Capture the cell that displays the provided text and extract its [X, Y] central coordinate. 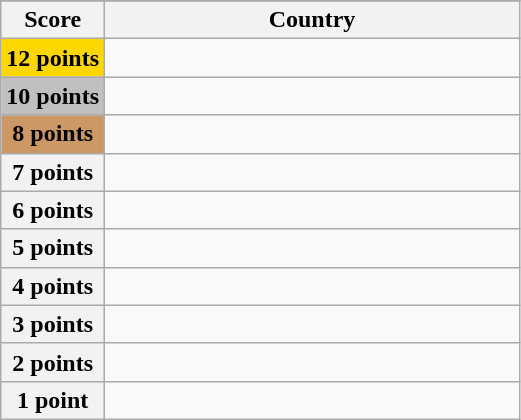
5 points [53, 248]
12 points [53, 58]
2 points [53, 362]
3 points [53, 324]
Country [312, 20]
7 points [53, 172]
6 points [53, 210]
8 points [53, 134]
1 point [53, 400]
4 points [53, 286]
10 points [53, 96]
Score [53, 20]
